Locate the cell with the specified text and output its (X, Y) center coordinate. 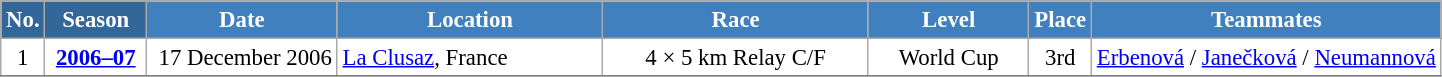
La Clusaz, France (470, 58)
Level (948, 20)
2006–07 (96, 58)
World Cup (948, 58)
3rd (1060, 58)
1 (23, 58)
No. (23, 20)
Race (736, 20)
Date (242, 20)
4 × 5 km Relay C/F (736, 58)
Season (96, 20)
17 December 2006 (242, 58)
Place (1060, 20)
Location (470, 20)
Teammates (1266, 20)
Erbenová / Janečková / Neumannová (1266, 58)
